Extract the [x, y] coordinate from the center of the cell holding the provided text.  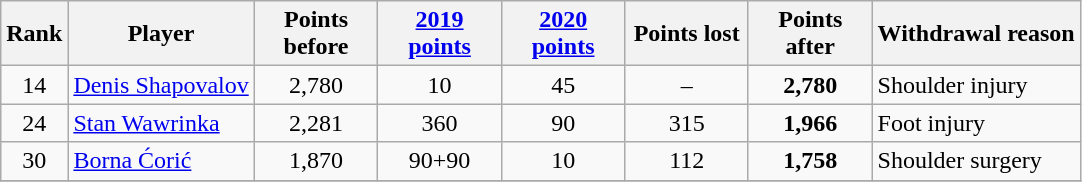
Denis Shapovalov [161, 85]
90+90 [440, 161]
2020 points [563, 34]
Player [161, 34]
315 [687, 123]
Borna Ćorić [161, 161]
Rank [34, 34]
2,281 [316, 123]
2019 points [440, 34]
Points before [316, 34]
Withdrawal reason [976, 34]
Shoulder surgery [976, 161]
14 [34, 85]
Stan Wawrinka [161, 123]
1,870 [316, 161]
– [687, 85]
45 [563, 85]
360 [440, 123]
1,966 [810, 123]
24 [34, 123]
Points lost [687, 34]
30 [34, 161]
Points after [810, 34]
Foot injury [976, 123]
1,758 [810, 161]
112 [687, 161]
Shoulder injury [976, 85]
90 [563, 123]
